Return (x, y) of the center of cell containing provided text 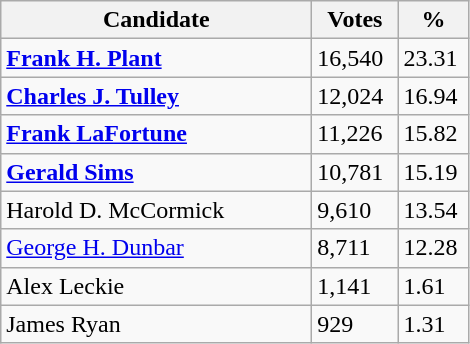
James Ryan (156, 324)
23.31 (434, 58)
11,226 (355, 134)
Candidate (156, 20)
10,781 (355, 172)
Alex Leckie (156, 286)
16.94 (434, 96)
13.54 (434, 210)
16,540 (355, 58)
8,711 (355, 248)
Frank H. Plant (156, 58)
George H. Dunbar (156, 248)
Votes (355, 20)
15.82 (434, 134)
% (434, 20)
1.61 (434, 286)
Harold D. McCormick (156, 210)
Gerald Sims (156, 172)
15.19 (434, 172)
929 (355, 324)
Frank LaFortune (156, 134)
9,610 (355, 210)
Charles J. Tulley (156, 96)
12,024 (355, 96)
12.28 (434, 248)
1.31 (434, 324)
1,141 (355, 286)
